Scan for the cell matching the given text and deliver its [X, Y] coordinate at center. 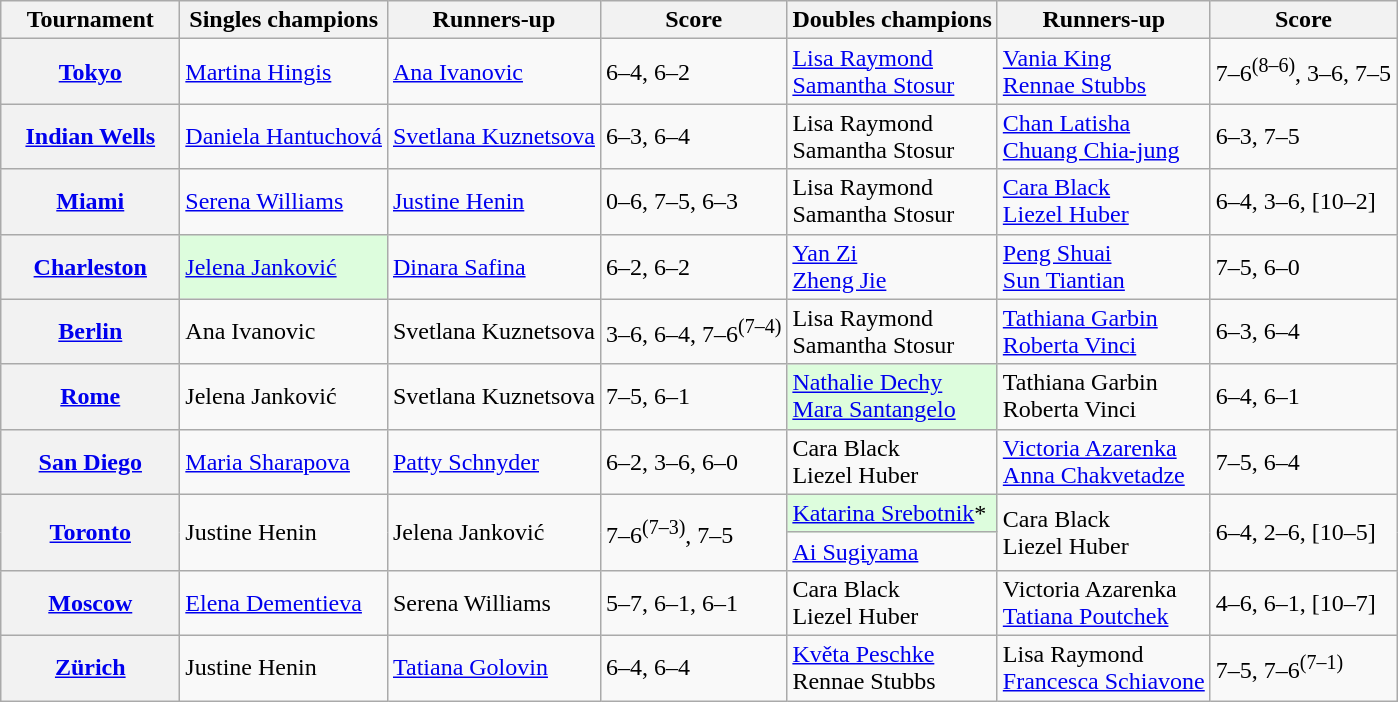
3–6, 6–4, 7–6(7–4) [693, 332]
7–5, 6–1 [693, 396]
0–6, 7–5, 6–3 [693, 202]
6–4, 6–1 [1303, 396]
6–4, 6–4 [693, 668]
Toronto [90, 532]
7–5, 6–4 [1303, 462]
Charleston [90, 266]
Singles champions [284, 20]
5–7, 6–1, 6–1 [693, 602]
Tokyo [90, 72]
Moscow [90, 602]
Rome [90, 396]
4–6, 6–1, [10–7] [1303, 602]
Nathalie Dechy Mara Santangelo [892, 396]
6–4, 2–6, [10–5] [1303, 532]
Katarina Srebotnik* [892, 513]
6–4, 3–6, [10–2] [1303, 202]
Yan Zi Zheng Jie [892, 266]
Victoria Azarenka Anna Chakvetadze [1104, 462]
Tatiana Golovin [494, 668]
Martina Hingis [284, 72]
Lisa Raymond Francesca Schiavone [1104, 668]
Zürich [90, 668]
6–3, 7–5 [1303, 136]
Dinara Safina [494, 266]
7–5, 6–0 [1303, 266]
Ai Sugiyama [892, 551]
7–6(8–6), 3–6, 7–5 [1303, 72]
Peng Shuai Sun Tiantian [1104, 266]
Chan Latisha Chuang Chia-jung [1104, 136]
Tournament [90, 20]
Daniela Hantuchová [284, 136]
Berlin [90, 332]
7–6(7–3), 7–5 [693, 532]
6–2, 6–2 [693, 266]
Doubles champions [892, 20]
Květa Peschke Rennae Stubbs [892, 668]
7–5, 7–6(7–1) [1303, 668]
Vania King Rennae Stubbs [1104, 72]
6–4, 6–2 [693, 72]
Miami [90, 202]
San Diego [90, 462]
Indian Wells [90, 136]
Patty Schnyder [494, 462]
Victoria Azarenka Tatiana Poutchek [1104, 602]
Maria Sharapova [284, 462]
Elena Dementieva [284, 602]
6–2, 3–6, 6–0 [693, 462]
